Provide the [x, y] coordinate of the cell's center where the given text is located.  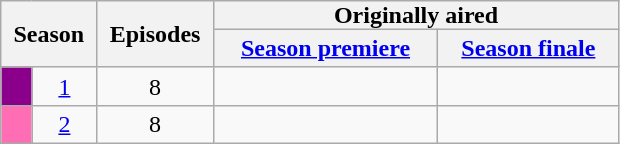
Season premiere [326, 48]
Season finale [528, 48]
2 [64, 124]
Originally aired [416, 15]
Episodes [155, 34]
1 [64, 86]
Season [49, 34]
